Pinpoint the cell where the given text exists, returning its [x, y] midpoint coordinate. 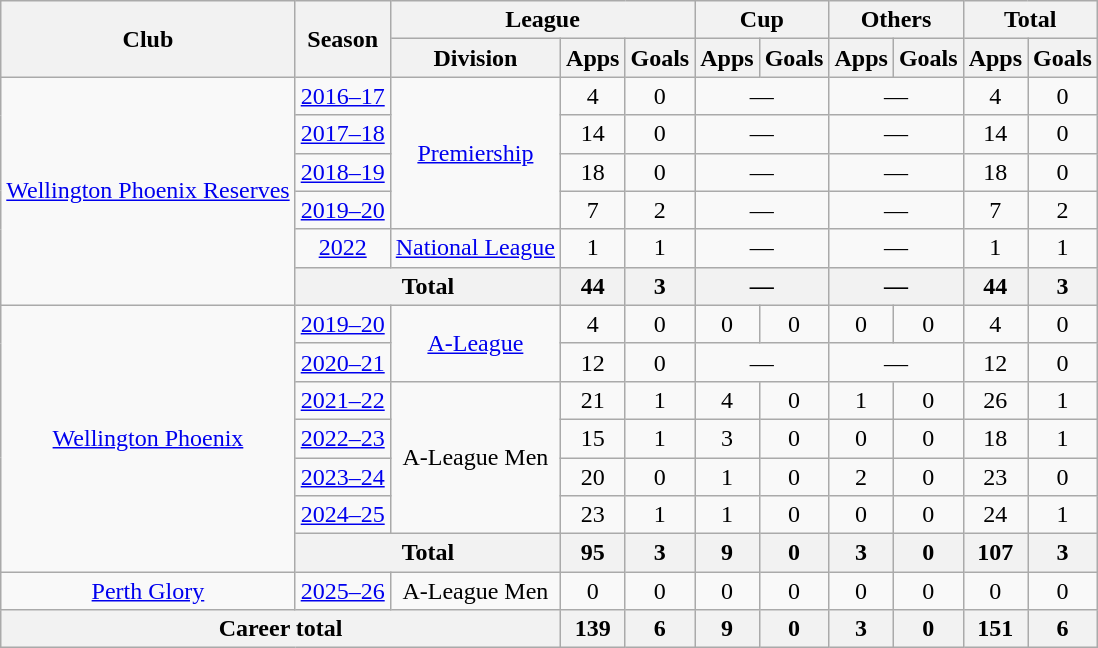
2021–22 [342, 400]
2023–24 [342, 477]
2017–18 [342, 134]
139 [593, 629]
Season [342, 39]
Wellington Phoenix Reserves [148, 191]
2022–23 [342, 438]
A-League [475, 343]
Perth Glory [148, 591]
National League [475, 248]
20 [593, 477]
2016–17 [342, 96]
26 [995, 400]
21 [593, 400]
Career total [281, 629]
15 [593, 438]
League [542, 20]
2025–26 [342, 591]
2024–25 [342, 515]
Wellington Phoenix [148, 438]
151 [995, 629]
Others [896, 20]
95 [593, 553]
Cup [762, 20]
107 [995, 553]
Premiership [475, 153]
Club [148, 39]
2022 [342, 248]
24 [995, 515]
2018–19 [342, 172]
Division [475, 58]
2020–21 [342, 362]
